Pinpoint the cell where the given text exists, returning its (x, y) midpoint coordinate. 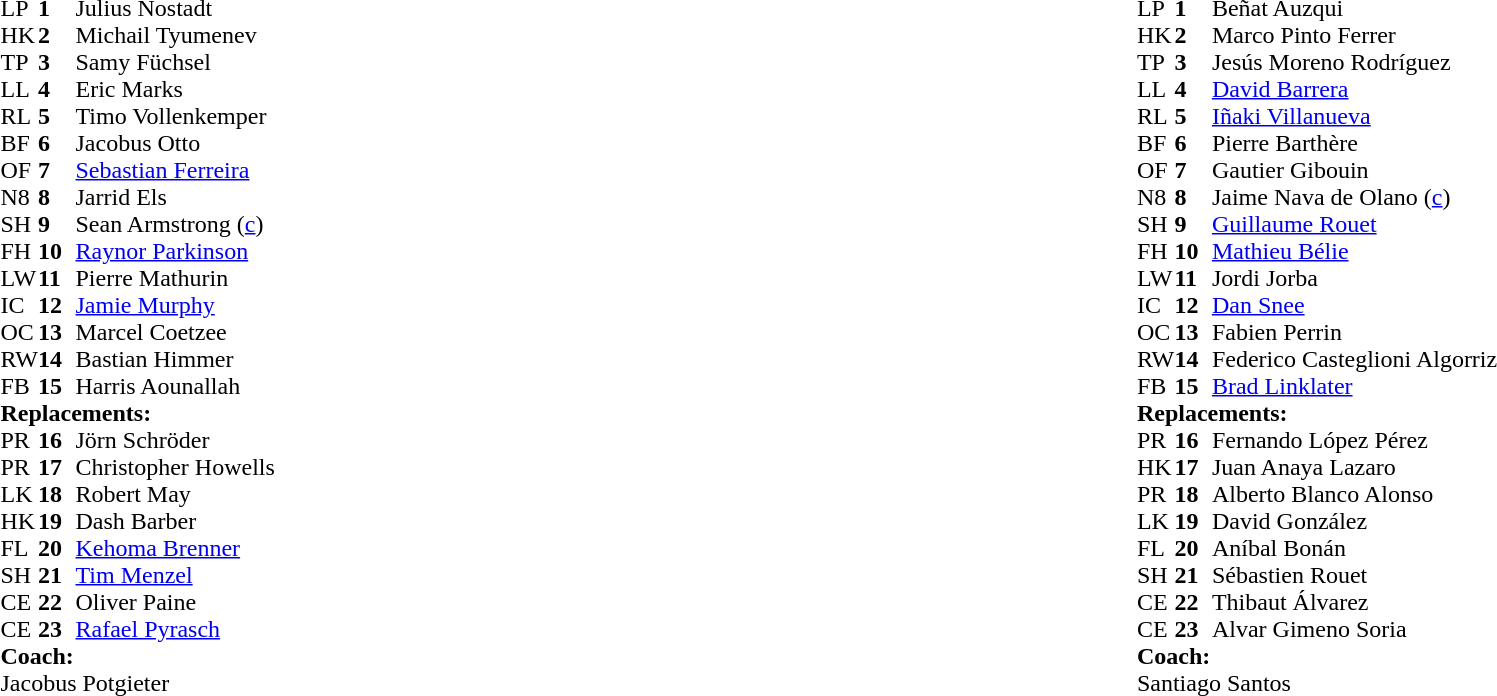
Jaime Nava de Olano (c) (1354, 198)
Sebastian Ferreira (176, 170)
Gautier Gibouin (1354, 170)
Robert May (176, 494)
Aníbal Bonán (1354, 548)
Kehoma Brenner (176, 548)
Juan Anaya Lazaro (1354, 468)
Marcel Coetzee (176, 332)
Samy Füchsel (176, 62)
Raynor Parkinson (176, 252)
Tim Menzel (176, 576)
Dan Snee (1354, 306)
Fabien Perrin (1354, 332)
Thibaut Álvarez (1354, 602)
Rafael Pyrasch (176, 630)
Christopher Howells (176, 468)
Fernando López Pérez (1354, 440)
Alvar Gimeno Soria (1354, 630)
Timo Vollenkemper (176, 116)
Alberto Blanco Alonso (1354, 494)
Jacobus Otto (176, 144)
David Barrera (1354, 90)
Michail Tyumenev (176, 36)
Jörn Schröder (176, 440)
Marco Pinto Ferrer (1354, 36)
Mathieu Bélie (1354, 252)
Iñaki Villanueva (1354, 116)
Oliver Paine (176, 602)
Jarrid Els (176, 198)
Pierre Barthère (1354, 144)
Harris Aounallah (176, 386)
Federico Casteglioni Algorriz (1354, 360)
Guillaume Rouet (1354, 224)
Sébastien Rouet (1354, 576)
Brad Linklater (1354, 386)
Jamie Murphy (176, 306)
Jesús Moreno Rodríguez (1354, 62)
Dash Barber (176, 522)
Eric Marks (176, 90)
David González (1354, 522)
Pierre Mathurin (176, 278)
Bastian Himmer (176, 360)
Jordi Jorba (1354, 278)
Sean Armstrong (c) (176, 224)
